For the text-containing cell, return its midpoint in [X, Y] coordinate format. 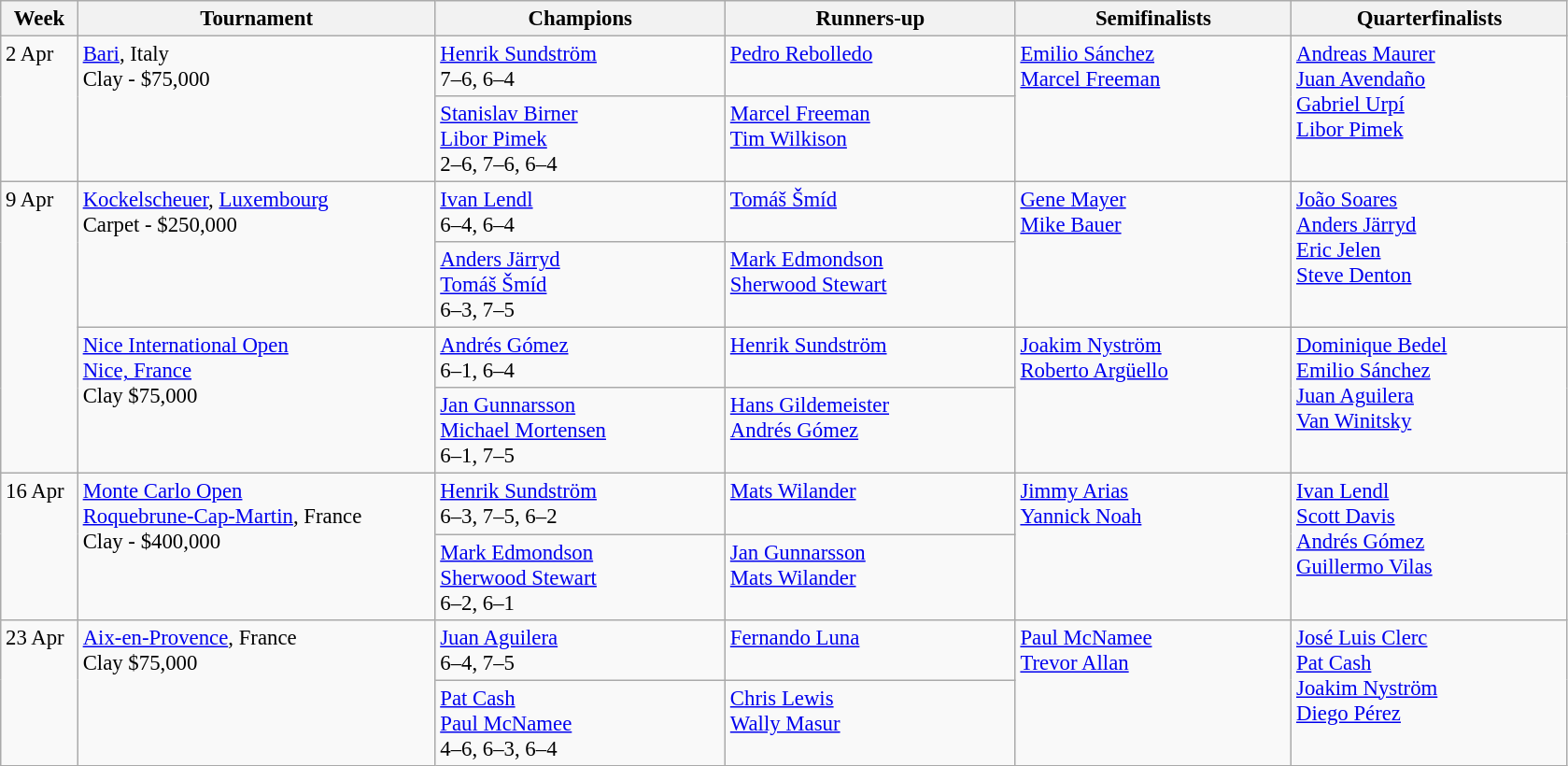
Kockelscheuer, Luxembourg Carpet - $250,000 [256, 255]
Juan Aguilera 6–4, 7–5 [581, 650]
Ivan Lendl 6–4, 6–4 [581, 213]
Henrik Sundström [870, 359]
Quarterfinalists [1430, 19]
Marcel Freeman Tim Wilkison [870, 139]
Andreas Maurer Juan Avendaño Gabriel Urpí Libor Pimek [1430, 109]
Stanislav Birner Libor Pimek 2–6, 7–6, 6–4 [581, 139]
Jimmy Arias Yannick Noah [1153, 546]
23 Apr [39, 692]
José Luis Clerc Pat Cash Joakim Nyström Diego Pérez [1430, 692]
Nice International Open Nice, France Clay $75,000 [256, 401]
Emilio Sánchez Marcel Freeman [1153, 109]
Tomáš Šmíd [870, 213]
Andrés Gómez 6–1, 6–4 [581, 359]
Mark Edmondson Sherwood Stewart 6–2, 6–1 [581, 577]
Hans Gildemeister Andrés Gómez [870, 432]
Tournament [256, 19]
2 Apr [39, 109]
Mats Wilander [870, 504]
Anders Järryd Tomáš Šmíd 6–3, 7–5 [581, 285]
Jan Gunnarsson Michael Mortensen 6–1, 7–5 [581, 432]
Mark Edmondson Sherwood Stewart [870, 285]
Gene Mayer Mike Bauer [1153, 255]
16 Apr [39, 546]
Champions [581, 19]
Dominique Bedel Emilio Sánchez Juan Aguilera Van Winitsky [1430, 401]
Monte Carlo Open Roquebrune-Cap-Martin, France Clay - $400,000 [256, 546]
Henrik Sundström 6–3, 7–5, 6–2 [581, 504]
Bari, Italy Clay - $75,000 [256, 109]
Fernando Luna [870, 650]
Week [39, 19]
Paul McNamee Trevor Allan [1153, 692]
Ivan Lendl Scott Davis Andrés Gómez Guillermo Vilas [1430, 546]
Joakim Nyström Roberto Argüello [1153, 401]
Runners-up [870, 19]
Jan Gunnarsson Mats Wilander [870, 577]
Pat Cash Paul McNamee 4–6, 6–3, 6–4 [581, 723]
João Soares Anders Järryd Eric Jelen Steve Denton [1430, 255]
Aix-en-Provence, France Clay $75,000 [256, 692]
9 Apr [39, 328]
Henrik Sundström 7–6, 6–4 [581, 67]
Chris Lewis Wally Masur [870, 723]
Semifinalists [1153, 19]
Pedro Rebolledo [870, 67]
